Extract the (x, y) coordinate from the center of the cell holding the provided text.  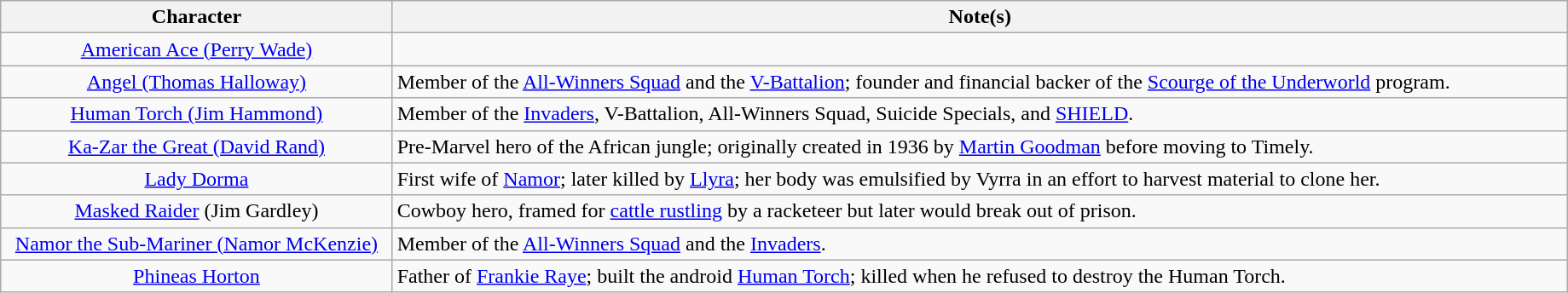
Masked Raider (Jim Gardley) (196, 211)
Angel (Thomas Halloway) (196, 82)
Ka-Zar the Great (David Rand) (196, 146)
Namor the Sub-Mariner (Namor McKenzie) (196, 244)
First wife of Namor; later killed by Llyra; her body was emulsified by Vyrra in an effort to harvest material to clone her. (980, 179)
Lady Dorma (196, 179)
Pre-Marvel hero of the African jungle; originally created in 1936 by Martin Goodman before moving to Timely. (980, 146)
Note(s) (980, 17)
Cowboy hero, framed for cattle rustling by a racketeer but later would break out of prison. (980, 211)
Member of the Invaders, V-Battalion, All-Winners Squad, Suicide Specials, and SHIELD. (980, 114)
Father of Frankie Raye; built the android Human Torch; killed when he refused to destroy the Human Torch. (980, 276)
Character (196, 17)
Human Torch (Jim Hammond) (196, 114)
Phineas Horton (196, 276)
Member of the All-Winners Squad and the Invaders. (980, 244)
American Ace (Perry Wade) (196, 49)
Member of the All-Winners Squad and the V-Battalion; founder and financial backer of the Scourge of the Underworld program. (980, 82)
